Output the [X, Y] coordinate of the center of the cell containing the given text.  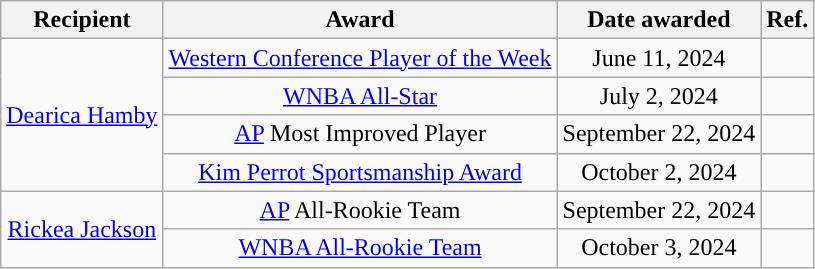
Rickea Jackson [82, 229]
WNBA All-Star [360, 96]
Kim Perrot Sportsmanship Award [360, 172]
October 3, 2024 [659, 248]
Western Conference Player of the Week [360, 58]
Recipient [82, 20]
Ref. [788, 20]
AP All-Rookie Team [360, 210]
AP Most Improved Player [360, 134]
October 2, 2024 [659, 172]
Date awarded [659, 20]
Dearica Hamby [82, 115]
Award [360, 20]
June 11, 2024 [659, 58]
WNBA All-Rookie Team [360, 248]
July 2, 2024 [659, 96]
